For the text-containing cell, return its midpoint in [X, Y] coordinate format. 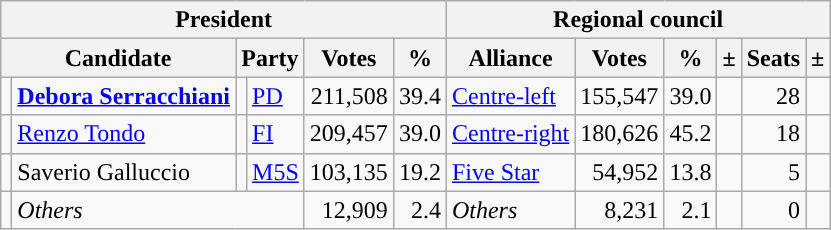
Candidate [118, 58]
2.4 [420, 210]
FI [276, 134]
M5S [276, 172]
0 [773, 210]
19.2 [420, 172]
209,457 [348, 134]
President [224, 20]
155,547 [620, 96]
54,952 [620, 172]
13.8 [690, 172]
18 [773, 134]
PD [276, 96]
103,135 [348, 172]
Debora Serracchiani [124, 96]
45.2 [690, 134]
Renzo Tondo [124, 134]
Seats [773, 58]
39.4 [420, 96]
Party [270, 58]
2.1 [690, 210]
12,909 [348, 210]
211,508 [348, 96]
28 [773, 96]
180,626 [620, 134]
Regional council [638, 20]
Centre-left [510, 96]
Alliance [510, 58]
Five Star [510, 172]
Centre-right [510, 134]
8,231 [620, 210]
5 [773, 172]
Saverio Galluccio [124, 172]
